Return [X, Y] of the center of cell containing provided text 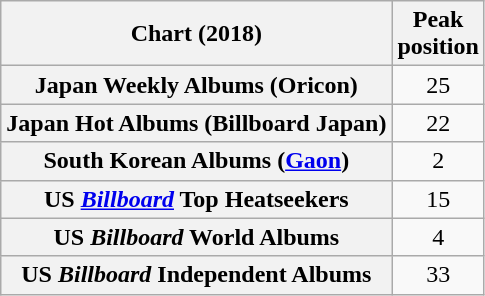
US Billboard World Albums [196, 237]
15 [438, 199]
4 [438, 237]
US Billboard Top Heatseekers [196, 199]
Japan Hot Albums (Billboard Japan) [196, 123]
2 [438, 161]
33 [438, 275]
Chart (2018) [196, 34]
Japan Weekly Albums (Oricon) [196, 85]
25 [438, 85]
US Billboard Independent Albums [196, 275]
22 [438, 123]
South Korean Albums (Gaon) [196, 161]
Peak position [438, 34]
